Return the (x, y) coordinate for the center point of the cell that contains the specified text.  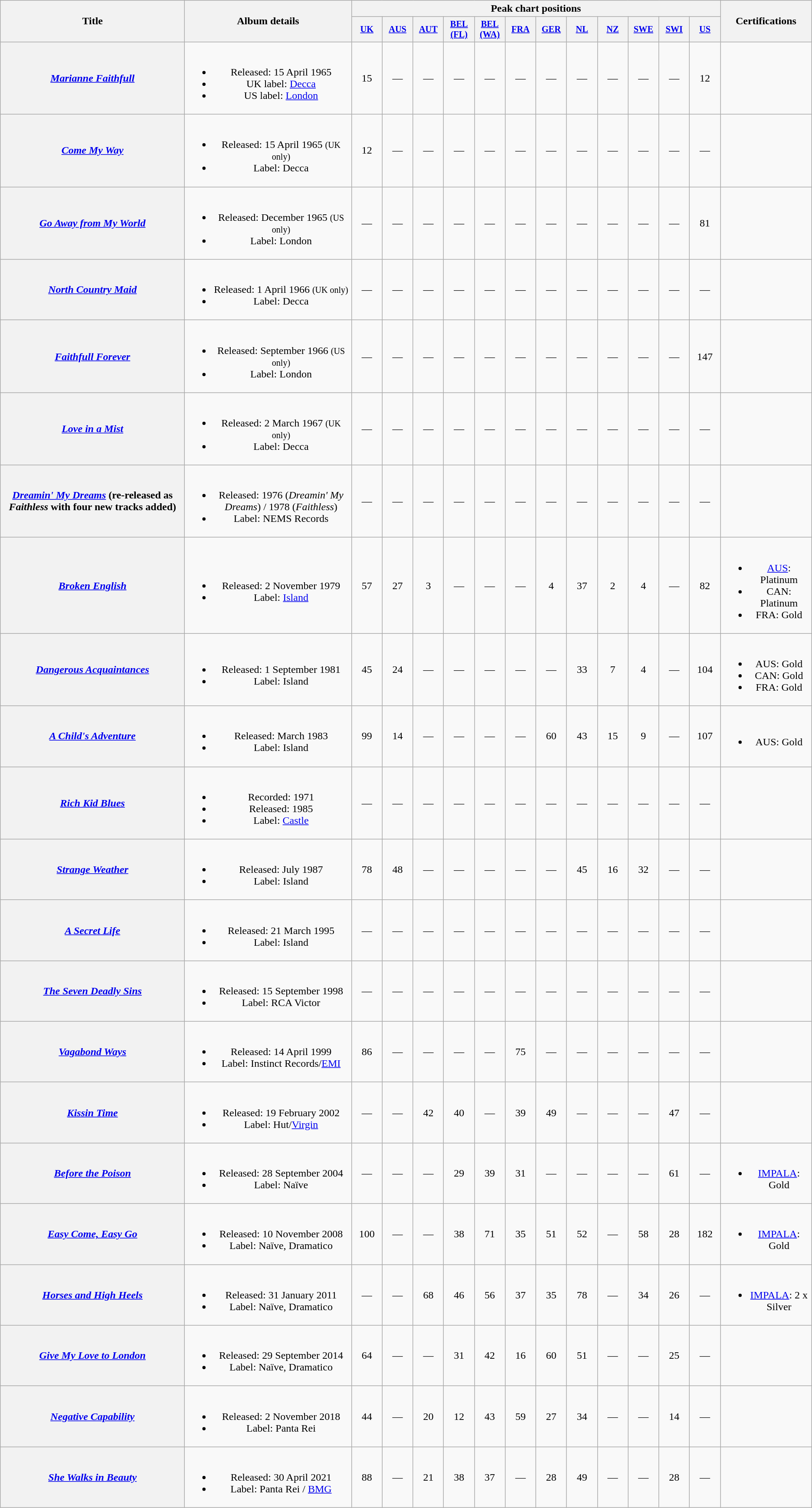
20 (429, 1416)
Released: 15 April 1965UK label: DeccaUS label: London (268, 78)
58 (644, 1234)
44 (367, 1416)
29 (459, 1173)
Released: 10 November 2008Label: Naïve, Dramatico (268, 1234)
40 (459, 1112)
Released: 15 April 1965 (UK only)Label: Decca (268, 151)
Horses and High Heels (93, 1295)
IMPALA: 2 x Silver (766, 1295)
NZ (612, 30)
Come My Way (93, 151)
182 (705, 1234)
46 (459, 1295)
North Country Maid (93, 290)
Certifications (766, 21)
75 (521, 1052)
Negative Capability (93, 1416)
Strange Weather (93, 869)
68 (429, 1295)
FRA (521, 30)
AUT (429, 30)
Released: March 1983Label: Island (268, 736)
AUS: PlatinumCAN: PlatinumFRA: Gold (766, 586)
Released: 21 March 1995Label: Island (268, 930)
107 (705, 736)
Released: 2 November 1979Label: Island (268, 586)
99 (367, 736)
Love in a Mist (93, 429)
NL (582, 30)
Vagabond Ways (93, 1052)
Broken English (93, 586)
104 (705, 670)
Released: 19 February 2002Label: Hut/Virgin (268, 1112)
Released: December 1965 (US only)Label: London (268, 223)
Released: 14 April 1999Label: Instinct Records/EMI (268, 1052)
32 (644, 869)
Kissin Time (93, 1112)
25 (674, 1356)
100 (367, 1234)
She Walks in Beauty (93, 1477)
Dangerous Acquaintances (93, 670)
2 (612, 586)
Released: 2 November 2018Label: Panta Rei (268, 1416)
Released: 28 September 2004Label: Naïve (268, 1173)
86 (367, 1052)
48 (397, 869)
81 (705, 223)
Go Away from My World (93, 223)
Released: 15 September 1998Label: RCA Victor (268, 991)
Peak chart positions (536, 9)
61 (674, 1173)
82 (705, 586)
Rich Kid Blues (93, 803)
52 (582, 1234)
21 (429, 1477)
AUS: Gold (766, 736)
UK (367, 30)
64 (367, 1356)
SWE (644, 30)
A Secret Life (93, 930)
3 (429, 586)
Give My Love to London (93, 1356)
Released: 30 April 2021Label: Panta Rei / BMG (268, 1477)
Before the Poison (93, 1173)
9 (644, 736)
A Child's Adventure (93, 736)
57 (367, 586)
Faithfull Forever (93, 357)
56 (490, 1295)
Released: 1976 (Dreamin' My Dreams) / 1978 (Faithless)Label: NEMS Records (268, 502)
The Seven Deadly Sins (93, 991)
Recorded: 1971Released: 1985Label: Castle (268, 803)
88 (367, 1477)
Album details (268, 21)
BEL(WA) (490, 30)
Released: 31 January 2011Label: Naïve, Dramatico (268, 1295)
Released: 1 April 1966 (UK only)Label: Decca (268, 290)
Released: 2 March 1967 (UK only)Label: Decca (268, 429)
24 (397, 670)
26 (674, 1295)
Released: September 1966 (US only)Label: London (268, 357)
Released: 29 September 2014Label: Naïve, Dramatico (268, 1356)
59 (521, 1416)
US (705, 30)
Dreamin' My Dreams (re-released as Faithless with four new tracks added) (93, 502)
33 (582, 670)
BEL(FL) (459, 30)
47 (674, 1112)
Released: July 1987Label: Island (268, 869)
SWI (674, 30)
7 (612, 670)
Title (93, 21)
Easy Come, Easy Go (93, 1234)
AUS: GoldCAN: GoldFRA: Gold (766, 670)
71 (490, 1234)
AUS (397, 30)
GER (551, 30)
Released: 1 September 1981Label: Island (268, 670)
147 (705, 357)
Marianne Faithfull (93, 78)
